Locate the cell with the specified text and output its [X, Y] center coordinate. 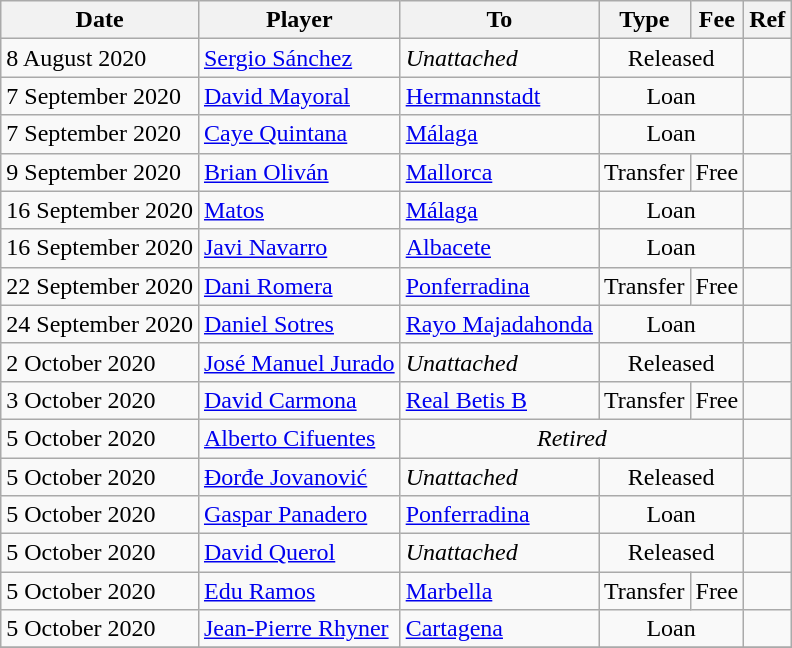
Gaspar Panadero [299, 515]
3 October 2020 [100, 400]
Cartagena [499, 629]
Dani Romera [299, 286]
9 September 2020 [100, 172]
22 September 2020 [100, 286]
Hermannstadt [499, 96]
Albacete [499, 248]
Matos [299, 210]
Mallorca [499, 172]
8 August 2020 [100, 58]
David Mayoral [299, 96]
José Manuel Jurado [299, 362]
Daniel Sotres [299, 324]
To [499, 20]
Javi Navarro [299, 248]
Rayo Majadahonda [499, 324]
Fee [717, 20]
Type [644, 20]
Sergio Sánchez [299, 58]
David Carmona [299, 400]
Caye Quintana [299, 134]
Edu Ramos [299, 591]
24 September 2020 [100, 324]
Ref [768, 20]
Player [299, 20]
Marbella [499, 591]
Date [100, 20]
2 October 2020 [100, 362]
Jean-Pierre Rhyner [299, 629]
Đorđe Jovanović [299, 477]
David Querol [299, 553]
Retired [572, 438]
Real Betis B [499, 400]
Alberto Cifuentes [299, 438]
Brian Oliván [299, 172]
